Determine the (X, Y) coordinate at the center of the cell enclosing the given text.  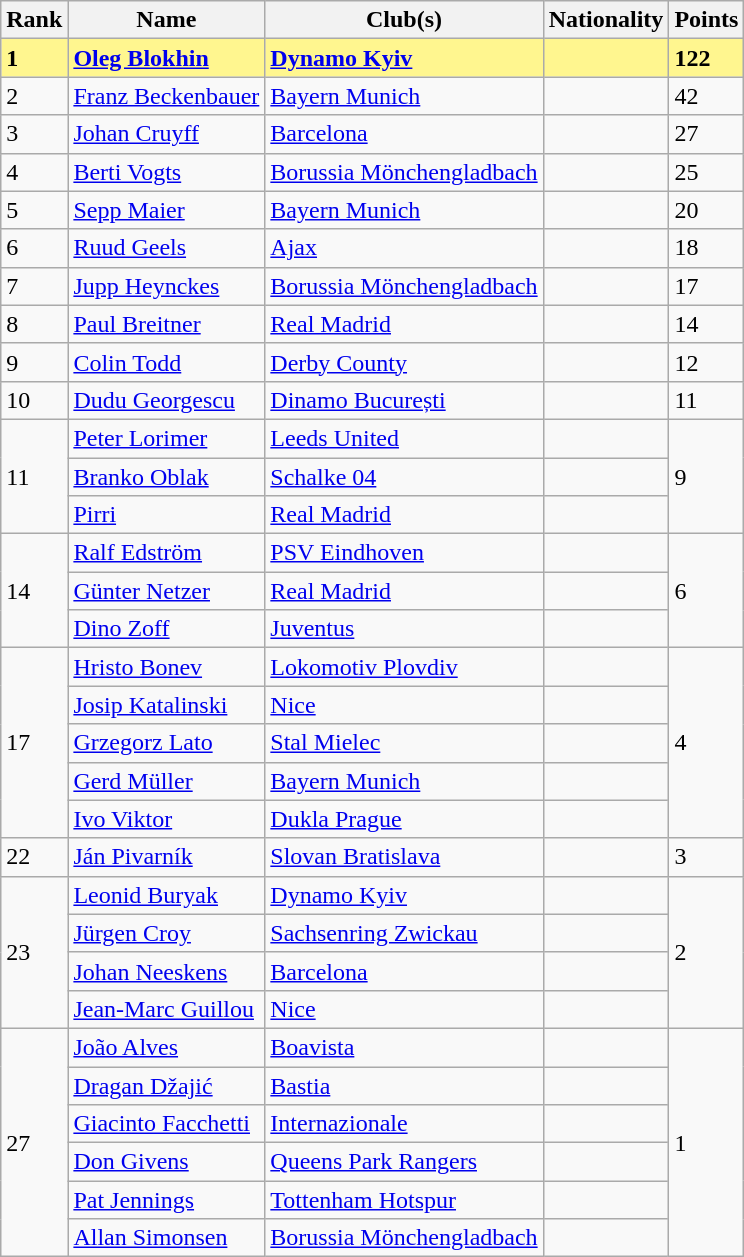
Berti Vogts (166, 172)
Dragan Džajić (166, 1085)
Branko Oblak (166, 477)
12 (706, 362)
Grzegorz Lato (166, 743)
Pat Jennings (166, 1200)
18 (706, 248)
Internazionale (404, 1124)
Lokomotiv Plovdiv (404, 667)
PSV Eindhoven (404, 553)
Josip Katalinski (166, 705)
Ivo Viktor (166, 819)
Dino Zoff (166, 629)
Franz Beckenbauer (166, 96)
Ralf Edström (166, 553)
22 (34, 857)
Dinamo București (404, 400)
Jupp Heynckes (166, 286)
5 (34, 210)
Ruud Geels (166, 248)
20 (706, 210)
Paul Breitner (166, 324)
Queens Park Rangers (404, 1162)
Rank (34, 20)
Dudu Georgescu (166, 400)
23 (34, 952)
Gerd Müller (166, 781)
Don Givens (166, 1162)
Jürgen Croy (166, 933)
Hristo Bonev (166, 667)
Points (706, 20)
Sachsenring Zwickau (404, 933)
João Alves (166, 1047)
Schalke 04 (404, 477)
Juventus (404, 629)
Name (166, 20)
Slovan Bratislava (404, 857)
Leeds United (404, 438)
7 (34, 286)
Tottenham Hotspur (404, 1200)
Ján Pivarník (166, 857)
Günter Netzer (166, 591)
122 (706, 58)
Derby County (404, 362)
Johan Neeskens (166, 971)
Sepp Maier (166, 210)
Jean-Marc Guillou (166, 1009)
Ajax (404, 248)
Peter Lorimer (166, 438)
Allan Simonsen (166, 1238)
10 (34, 400)
Dukla Prague (404, 819)
Leonid Buryak (166, 895)
Colin Todd (166, 362)
8 (34, 324)
Nationality (606, 20)
Stal Mielec (404, 743)
Boavista (404, 1047)
Giacinto Facchetti (166, 1124)
Club(s) (404, 20)
25 (706, 172)
Pirri (166, 515)
Oleg Blokhin (166, 58)
42 (706, 96)
Bastia (404, 1085)
Johan Cruyff (166, 134)
